Identify which cell holds the provided text, then report its (x, y) central coordinate. 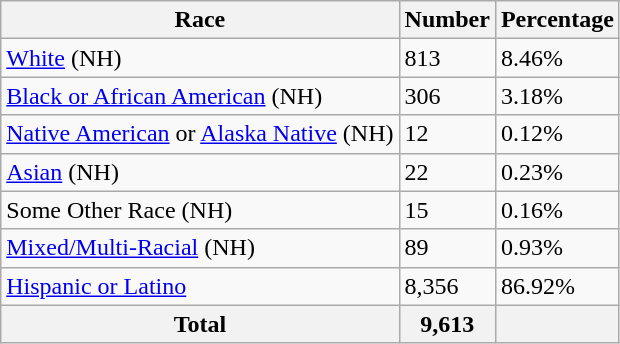
0.93% (557, 248)
Race (200, 20)
15 (447, 210)
22 (447, 172)
White (NH) (200, 58)
Total (200, 324)
9,613 (447, 324)
Mixed/Multi-Racial (NH) (200, 248)
0.12% (557, 134)
8,356 (447, 286)
Hispanic or Latino (200, 286)
Percentage (557, 20)
12 (447, 134)
813 (447, 58)
89 (447, 248)
8.46% (557, 58)
3.18% (557, 96)
0.23% (557, 172)
306 (447, 96)
Black or African American (NH) (200, 96)
Native American or Alaska Native (NH) (200, 134)
86.92% (557, 286)
Asian (NH) (200, 172)
Some Other Race (NH) (200, 210)
0.16% (557, 210)
Number (447, 20)
